Capture the cell that displays the provided text and extract its [X, Y] central coordinate. 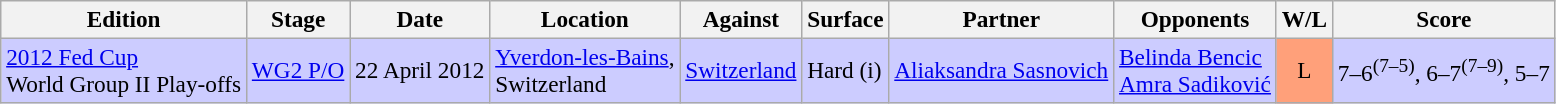
L [1304, 70]
Opponents [1196, 19]
W/L [1304, 19]
Partner [1002, 19]
Surface [846, 19]
Yverdon-les-Bains, Switzerland [585, 70]
Hard (i) [846, 70]
WG2 P/O [298, 70]
22 April 2012 [420, 70]
Edition [124, 19]
2012 Fed Cup World Group II Play-offs [124, 70]
Stage [298, 19]
7–6(7–5), 6–7(7–9), 5–7 [1444, 70]
Belinda Bencic Amra Sadiković [1196, 70]
Switzerland [741, 70]
Score [1444, 19]
Date [420, 19]
Against [741, 19]
Location [585, 19]
Aliaksandra Sasnovich [1002, 70]
